From the cell containing the given text, extract its center point as [X, Y] coordinate. 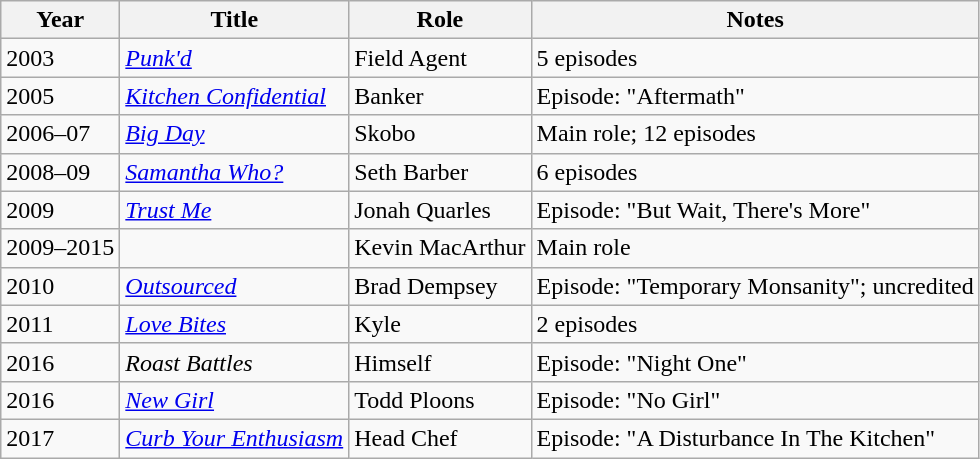
Skobo [440, 134]
Head Chef [440, 438]
2005 [60, 96]
2 episodes [755, 324]
Episode: "No Girl" [755, 400]
Notes [755, 20]
Episode: "Night One" [755, 362]
5 episodes [755, 58]
Role [440, 20]
2006–07 [60, 134]
Episode: "But Wait, There's More" [755, 210]
2017 [60, 438]
Episode: "Temporary Monsanity"; uncredited [755, 286]
Himself [440, 362]
Punk'd [234, 58]
Love Bites [234, 324]
Todd Ploons [440, 400]
Brad Dempsey [440, 286]
Kyle [440, 324]
Title [234, 20]
Roast Battles [234, 362]
Main role; 12 episodes [755, 134]
Big Day [234, 134]
Trust Me [234, 210]
6 episodes [755, 172]
2008–09 [60, 172]
Episode: "A Disturbance In The Kitchen" [755, 438]
Kitchen Confidential [234, 96]
Outsourced [234, 286]
2003 [60, 58]
Samantha Who? [234, 172]
Seth Barber [440, 172]
2009–2015 [60, 248]
Year [60, 20]
New Girl [234, 400]
2009 [60, 210]
Jonah Quarles [440, 210]
2010 [60, 286]
Banker [440, 96]
Kevin MacArthur [440, 248]
Episode: "Aftermath" [755, 96]
Curb Your Enthusiasm [234, 438]
2011 [60, 324]
Field Agent [440, 58]
Main role [755, 248]
